For the text-containing cell, return its midpoint in (X, Y) coordinate format. 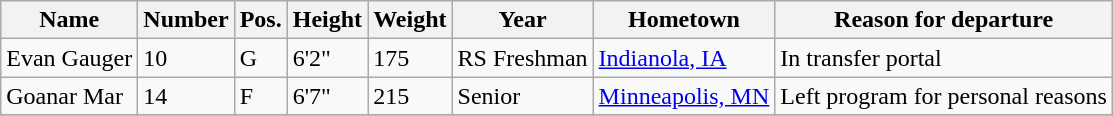
F (260, 96)
Year (522, 20)
Senior (522, 96)
Hometown (684, 20)
Left program for personal reasons (944, 96)
6'7" (327, 96)
Pos. (260, 20)
Weight (410, 20)
215 (410, 96)
Reason for departure (944, 20)
14 (186, 96)
10 (186, 58)
6'2" (327, 58)
RS Freshman (522, 58)
Number (186, 20)
G (260, 58)
Name (70, 20)
Goanar Mar (70, 96)
Minneapolis, MN (684, 96)
Evan Gauger (70, 58)
In transfer portal (944, 58)
Height (327, 20)
Indianola, IA (684, 58)
175 (410, 58)
